Locate the cell with the specified text and output its [x, y] center coordinate. 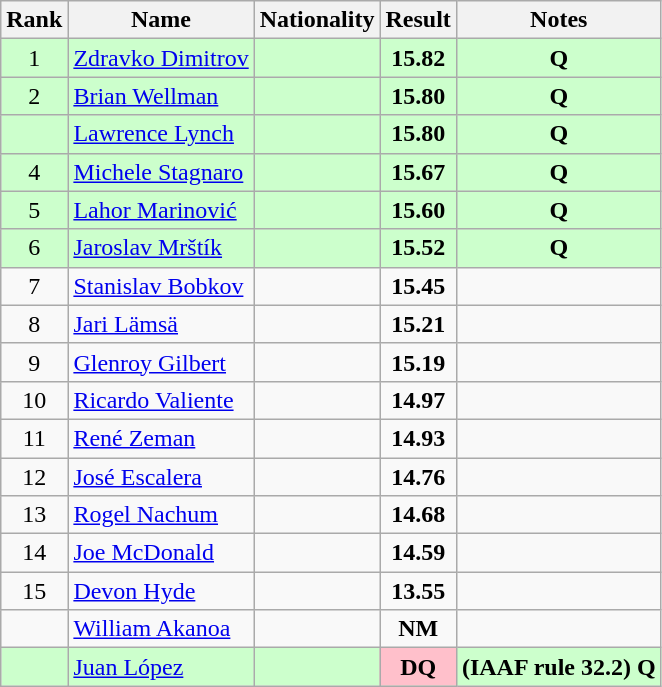
11 [34, 438]
8 [34, 324]
Name [161, 20]
Notes [558, 20]
Juan López [161, 667]
Brian Wellman [161, 96]
14.76 [418, 477]
José Escalera [161, 477]
10 [34, 400]
15.19 [418, 362]
Glenroy Gilbert [161, 362]
5 [34, 210]
William Akanoa [161, 629]
15.82 [418, 58]
Rogel Nachum [161, 515]
Lahor Marinović [161, 210]
13.55 [418, 591]
4 [34, 172]
DQ [418, 667]
15.52 [418, 248]
Jaroslav Mrštík [161, 248]
(IAAF rule 32.2) Q [558, 667]
NM [418, 629]
René Zeman [161, 438]
2 [34, 96]
Nationality [317, 20]
12 [34, 477]
Jari Lämsä [161, 324]
Lawrence Lynch [161, 134]
15.21 [418, 324]
Zdravko Dimitrov [161, 58]
9 [34, 362]
Stanislav Bobkov [161, 286]
15.60 [418, 210]
Result [418, 20]
14.59 [418, 553]
6 [34, 248]
1 [34, 58]
13 [34, 515]
14 [34, 553]
Rank [34, 20]
15.67 [418, 172]
7 [34, 286]
15 [34, 591]
Michele Stagnaro [161, 172]
Devon Hyde [161, 591]
14.97 [418, 400]
Joe McDonald [161, 553]
15.45 [418, 286]
14.93 [418, 438]
14.68 [418, 515]
Ricardo Valiente [161, 400]
